Return the [x, y] coordinate for the center point of the cell that contains the specified text.  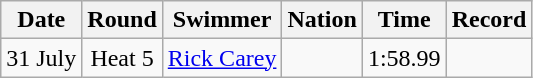
1:58.99 [404, 58]
31 July [42, 58]
Time [404, 20]
Nation [322, 20]
Heat 5 [122, 58]
Rick Carey [222, 58]
Date [42, 20]
Swimmer [222, 20]
Record [489, 20]
Round [122, 20]
